Detect which cell encompasses the target text, then output its (X, Y) center coordinate. 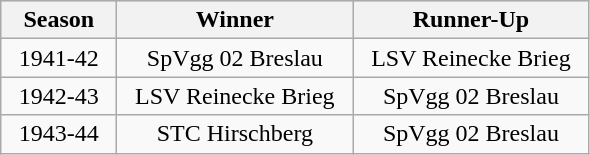
STC Hirschberg (235, 134)
Runner-Up (471, 20)
Winner (235, 20)
1942-43 (59, 96)
1941-42 (59, 58)
Season (59, 20)
1943-44 (59, 134)
